Identify which cell holds the provided text, then report its [x, y] central coordinate. 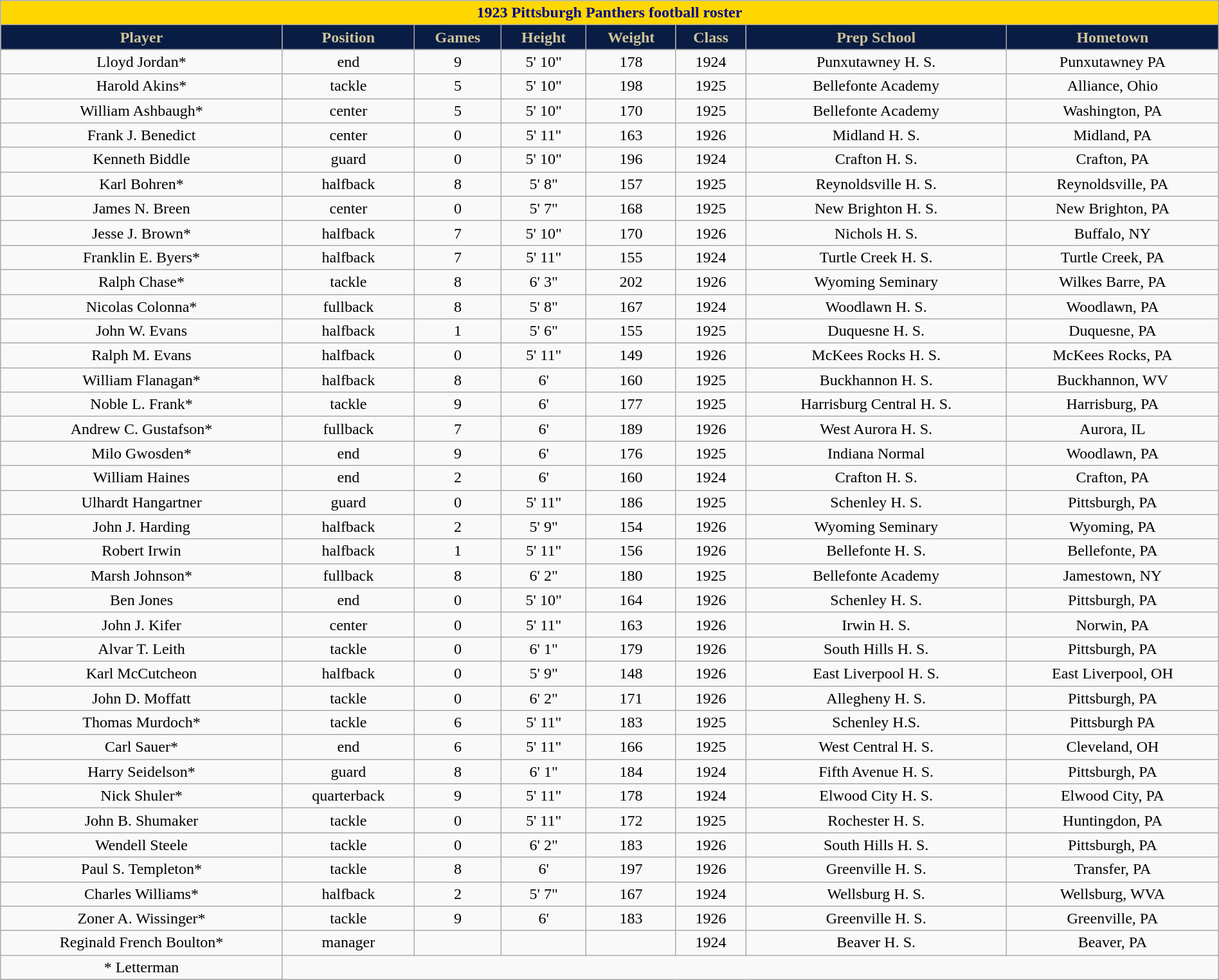
quarterback [348, 796]
186 [631, 502]
Alliance, Ohio [1113, 86]
Duquesne H. S. [876, 331]
1923 Pittsburgh Panthers football roster [609, 13]
Alvar T. Leith [141, 649]
157 [631, 184]
Marsh Johnson* [141, 576]
Aurora, IL [1113, 429]
Height [544, 37]
East Liverpool H. S. [876, 673]
John B. Shumaker [141, 821]
Carl Sauer* [141, 747]
Turtle Creek H. S. [876, 257]
Harry Seidelson* [141, 772]
Elwood City, PA [1113, 796]
Karl Bohren* [141, 184]
William Ashbaugh* [141, 111]
West Aurora H. S. [876, 429]
Midland, PA [1113, 135]
Washington, PA [1113, 111]
Indiana Normal [876, 453]
Reynoldsville H. S. [876, 184]
Kenneth Biddle [141, 159]
171 [631, 698]
Jamestown, NY [1113, 576]
Allegheny H. S. [876, 698]
164 [631, 600]
Nicolas Colonna* [141, 307]
Punxutawney PA [1113, 62]
148 [631, 673]
Schenley H.S. [876, 723]
Midland H. S. [876, 135]
Greenville, PA [1113, 918]
New Brighton H. S. [876, 208]
Reynoldsville, PA [1113, 184]
Lloyd Jordan* [141, 62]
John W. Evans [141, 331]
Paul S. Templeton* [141, 869]
Bellefonte, PA [1113, 551]
Buckhannon H. S. [876, 380]
184 [631, 772]
Nick Shuler* [141, 796]
Rochester H. S. [876, 821]
Ben Jones [141, 600]
William Haines [141, 478]
* Letterman [141, 967]
Weight [631, 37]
177 [631, 404]
McKees Rocks, PA [1113, 356]
McKees Rocks H. S. [876, 356]
Punxutawney H. S. [876, 62]
Harrisburg Central H. S. [876, 404]
Games [458, 37]
197 [631, 869]
156 [631, 551]
manager [348, 943]
Beaver, PA [1113, 943]
Buckhannon, WV [1113, 380]
John J. Kifer [141, 624]
Position [348, 37]
Irwin H. S. [876, 624]
John D. Moffatt [141, 698]
5' 6" [544, 331]
179 [631, 649]
Jesse J. Brown* [141, 233]
Ulhardt Hangartner [141, 502]
Prep School [876, 37]
Cleveland, OH [1113, 747]
Charles Williams* [141, 894]
168 [631, 208]
Norwin, PA [1113, 624]
Transfer, PA [1113, 869]
New Brighton, PA [1113, 208]
196 [631, 159]
Andrew C. Gustafson* [141, 429]
202 [631, 282]
Elwood City H. S. [876, 796]
180 [631, 576]
Player [141, 37]
Franklin E. Byers* [141, 257]
William Flanagan* [141, 380]
Noble L. Frank* [141, 404]
154 [631, 527]
Bellefonte H. S. [876, 551]
189 [631, 429]
172 [631, 821]
Huntingdon, PA [1113, 821]
198 [631, 86]
Class [710, 37]
Pittsburgh PA [1113, 723]
6' 3" [544, 282]
East Liverpool, OH [1113, 673]
Beaver H. S. [876, 943]
149 [631, 356]
Buffalo, NY [1113, 233]
Zoner A. Wissinger* [141, 918]
Fifth Avenue H. S. [876, 772]
Duquesne, PA [1113, 331]
Nichols H. S. [876, 233]
Reginald French Boulton* [141, 943]
Karl McCutcheon [141, 673]
John J. Harding [141, 527]
Harrisburg, PA [1113, 404]
Wendell Steele [141, 845]
Robert Irwin [141, 551]
176 [631, 453]
Wellsburg, WVA [1113, 894]
Thomas Murdoch* [141, 723]
Turtle Creek, PA [1113, 257]
166 [631, 747]
Wilkes Barre, PA [1113, 282]
Ralph Chase* [141, 282]
Hometown [1113, 37]
Ralph M. Evans [141, 356]
Wyoming, PA [1113, 527]
West Central H. S. [876, 747]
Harold Akins* [141, 86]
Wellsburg H. S. [876, 894]
James N. Breen [141, 208]
Frank J. Benedict [141, 135]
Milo Gwosden* [141, 453]
Woodlawn H. S. [876, 307]
